Pinpoint the cell where the given text exists, returning its (X, Y) midpoint coordinate. 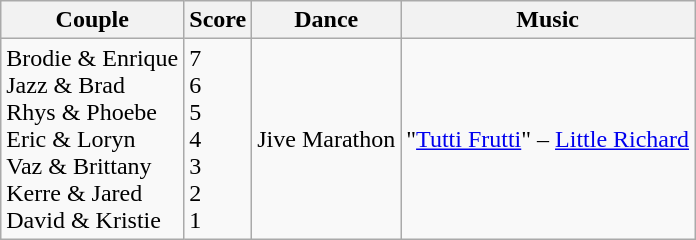
Brodie & EnriqueJazz & BradRhys & PhoebeEric & LorynVaz & BrittanyKerre & JaredDavid & Kristie (92, 139)
Score (218, 20)
7654321 (218, 139)
Jive Marathon (326, 139)
Couple (92, 20)
Dance (326, 20)
"Tutti Frutti" – Little Richard (548, 139)
Music (548, 20)
